Identify which cell holds the provided text, then report its (X, Y) central coordinate. 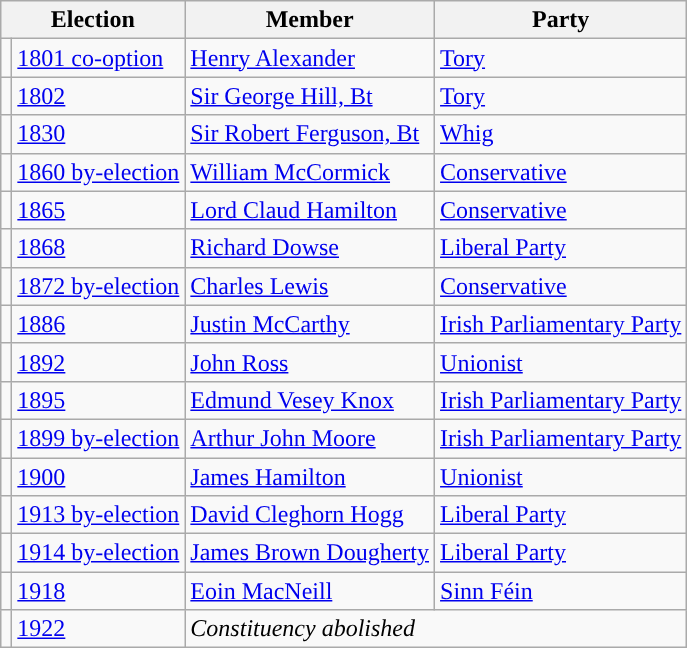
Arthur John Moore (310, 438)
Whig (561, 134)
Richard Dowse (310, 248)
1872 by-election (98, 286)
Election (93, 20)
1860 by-election (98, 172)
David Cleghorn Hogg (310, 515)
Justin McCarthy (310, 324)
1802 (98, 96)
Sinn Féin (561, 591)
1899 by-election (98, 438)
1886 (98, 324)
Sir George Hill, Bt (310, 96)
Party (561, 20)
James Hamilton (310, 477)
Member (310, 20)
1868 (98, 248)
John Ross (310, 362)
1914 by-election (98, 553)
Edmund Vesey Knox (310, 400)
1892 (98, 362)
1918 (98, 591)
Charles Lewis (310, 286)
Constituency abolished (436, 629)
1900 (98, 477)
1895 (98, 400)
1913 by-election (98, 515)
Sir Robert Ferguson, Bt (310, 134)
James Brown Dougherty (310, 553)
1922 (98, 629)
1830 (98, 134)
Lord Claud Hamilton (310, 210)
1801 co-option (98, 58)
Henry Alexander (310, 58)
Eoin MacNeill (310, 591)
William McCormick (310, 172)
1865 (98, 210)
